Find where the given text appears and provide that cell's center as [X, Y] coordinate. 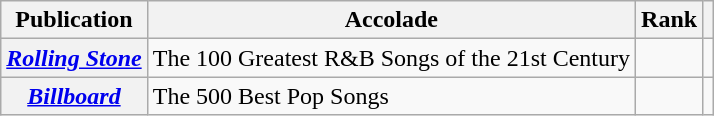
The 500 Best Pop Songs [391, 96]
Rank [670, 20]
The 100 Greatest R&B Songs of the 21st Century [391, 58]
Billboard [74, 96]
Accolade [391, 20]
Publication [74, 20]
Rolling Stone [74, 58]
